For the text-containing cell, return its midpoint in [X, Y] coordinate format. 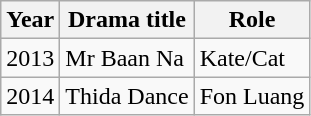
Thida Dance [127, 96]
Fon Luang [252, 96]
Kate/Cat [252, 58]
Drama title [127, 20]
Mr Baan Na [127, 58]
2014 [30, 96]
2013 [30, 58]
Role [252, 20]
Year [30, 20]
